Extract the [x, y] coordinate from the center of the cell holding the provided text.  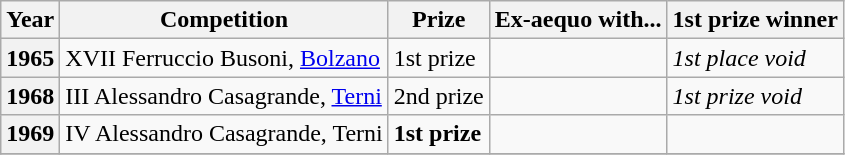
1st place void [755, 58]
Competition [224, 20]
Year [30, 20]
1968 [30, 96]
Ex-aequo with... [578, 20]
1st prize void [755, 96]
1965 [30, 58]
1969 [30, 134]
XVII Ferruccio Busoni, Bolzano [224, 58]
1st prize winner [755, 20]
IV Alessandro Casagrande, Terni [224, 134]
III Alessandro Casagrande, Terni [224, 96]
Prize [438, 20]
2nd prize [438, 96]
